For the text-containing cell, return its midpoint in [X, Y] coordinate format. 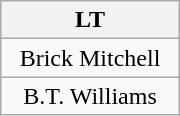
Brick Mitchell [90, 58]
LT [90, 20]
B.T. Williams [90, 96]
